Output the [X, Y] coordinate of the center of the cell containing the given text.  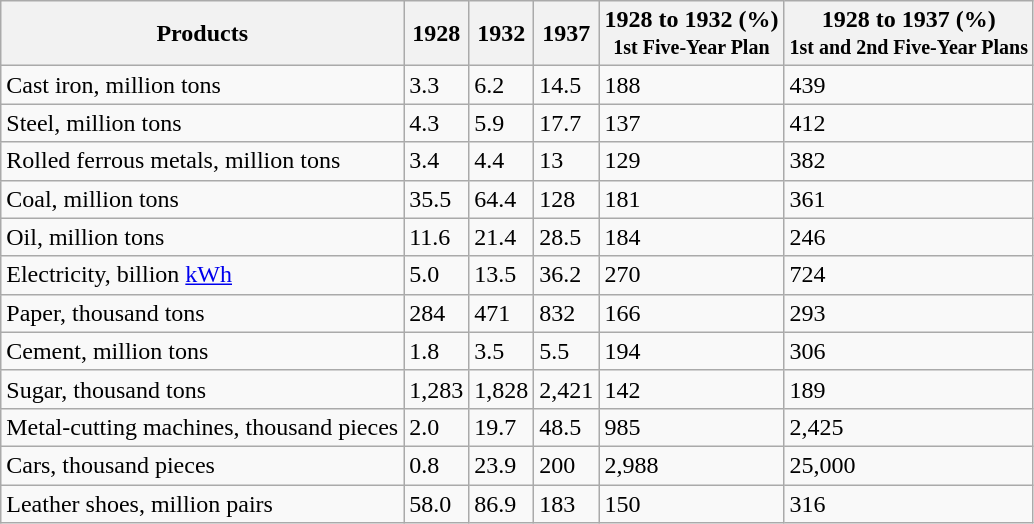
4.3 [436, 123]
2,988 [692, 465]
832 [566, 313]
5.5 [566, 351]
6.2 [502, 85]
35.5 [436, 199]
Leather shoes, million pairs [202, 503]
Products [202, 34]
361 [909, 199]
2,421 [566, 389]
19.7 [502, 427]
316 [909, 503]
1,828 [502, 389]
Rolled ferrous metals, million tons [202, 161]
150 [692, 503]
129 [692, 161]
Oil, million tons [202, 237]
Cast iron, million tons [202, 85]
Electricity, billion kWh [202, 275]
14.5 [566, 85]
183 [566, 503]
48.5 [566, 427]
382 [909, 161]
64.4 [502, 199]
128 [566, 199]
2,425 [909, 427]
23.9 [502, 465]
36.2 [566, 275]
1937 [566, 34]
293 [909, 313]
5.0 [436, 275]
181 [692, 199]
3.4 [436, 161]
166 [692, 313]
724 [909, 275]
1928 [436, 34]
4.4 [502, 161]
0.8 [436, 465]
471 [502, 313]
17.7 [566, 123]
985 [692, 427]
Sugar, thousand tons [202, 389]
200 [566, 465]
412 [909, 123]
Metal-cutting machines, thousand pieces [202, 427]
189 [909, 389]
188 [692, 85]
58.0 [436, 503]
439 [909, 85]
306 [909, 351]
142 [692, 389]
1928 to 1932 (%)1st Five-Year Plan [692, 34]
21.4 [502, 237]
2.0 [436, 427]
Coal, million tons [202, 199]
246 [909, 237]
11.6 [436, 237]
Paper, thousand tons [202, 313]
13 [566, 161]
1932 [502, 34]
5.9 [502, 123]
1.8 [436, 351]
137 [692, 123]
1928 to 1937 (%)1st and 2nd Five-Year Plans [909, 34]
1,283 [436, 389]
194 [692, 351]
Cars, thousand pieces [202, 465]
3.3 [436, 85]
270 [692, 275]
28.5 [566, 237]
13.5 [502, 275]
184 [692, 237]
Steel, million tons [202, 123]
25,000 [909, 465]
3.5 [502, 351]
284 [436, 313]
Cement, million tons [202, 351]
86.9 [502, 503]
